Detect which cell encompasses the target text, then output its [X, Y] center coordinate. 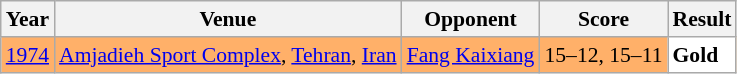
Year [28, 19]
15–12, 15–11 [603, 55]
Result [702, 19]
Amjadieh Sport Complex, Tehran, Iran [228, 55]
Venue [228, 19]
Fang Kaixiang [471, 55]
1974 [28, 55]
Score [603, 19]
Opponent [471, 19]
Gold [702, 55]
